Output the [X, Y] coordinate of the center of the cell containing the given text.  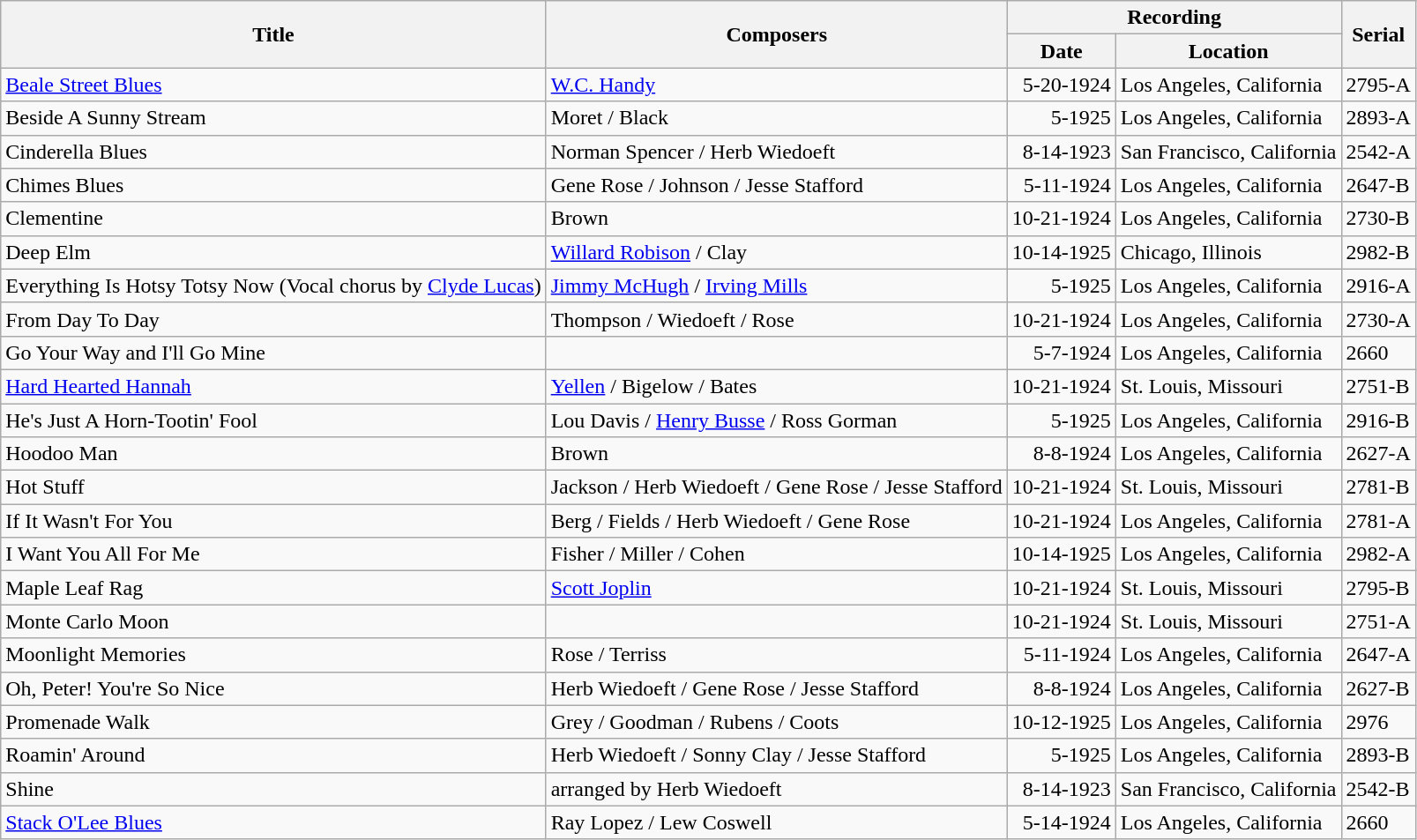
Chicago, Illinois [1228, 252]
W.C. Handy [776, 85]
Go Your Way and I'll Go Mine [273, 353]
2976 [1378, 722]
From Day To Day [273, 319]
Thompson / Wiedoeft / Rose [776, 319]
Hot Stuff [273, 487]
Title [273, 34]
10-12-1925 [1062, 722]
Beside A Sunny Stream [273, 118]
Chimes Blues [273, 185]
Herb Wiedoeft / Gene Rose / Jesse Stafford [776, 688]
2627-A [1378, 454]
Oh, Peter! You're So Nice [273, 688]
Ray Lopez / Lew Coswell [776, 822]
2795-B [1378, 588]
Deep Elm [273, 252]
Promenade Walk [273, 722]
Lou Davis / Henry Busse / Ross Gorman [776, 420]
2893-A [1378, 118]
2542-A [1378, 152]
2730-B [1378, 219]
2982-B [1378, 252]
Location [1228, 51]
Hard Hearted Hannah [273, 386]
He's Just A Horn-Tootin' Fool [273, 420]
Stack O'Lee Blues [273, 822]
Maple Leaf Rag [273, 588]
5-14-1924 [1062, 822]
If It Wasn't For You [273, 521]
2982-A [1378, 554]
Serial [1378, 34]
2647-B [1378, 185]
Recording [1175, 18]
5-7-1924 [1062, 353]
Jackson / Herb Wiedoeft / Gene Rose / Jesse Stafford [776, 487]
2916-B [1378, 420]
2781-B [1378, 487]
Yellen / Bigelow / Bates [776, 386]
Date [1062, 51]
arranged by Herb Wiedoeft [776, 789]
Norman Spencer / Herb Wiedoeft [776, 152]
Moret / Black [776, 118]
Grey / Goodman / Rubens / Coots [776, 722]
Berg / Fields / Herb Wiedoeft / Gene Rose [776, 521]
Jimmy McHugh / Irving Mills [776, 286]
Roamin' Around [273, 755]
2795-A [1378, 85]
2542-B [1378, 789]
Composers [776, 34]
Cinderella Blues [273, 152]
Monte Carlo Moon [273, 621]
Clementine [273, 219]
Rose / Terriss [776, 655]
Herb Wiedoeft / Sonny Clay / Jesse Stafford [776, 755]
Gene Rose / Johnson / Jesse Stafford [776, 185]
Fisher / Miller / Cohen [776, 554]
Moonlight Memories [273, 655]
2781-A [1378, 521]
Shine [273, 789]
2647-A [1378, 655]
Scott Joplin [776, 588]
2893-B [1378, 755]
2751-A [1378, 621]
2627-B [1378, 688]
Willard Robison / Clay [776, 252]
2730-A [1378, 319]
5-20-1924 [1062, 85]
2916-A [1378, 286]
Everything Is Hotsy Totsy Now (Vocal chorus by Clyde Lucas) [273, 286]
I Want You All For Me [273, 554]
Hoodoo Man [273, 454]
Beale Street Blues [273, 85]
2751-B [1378, 386]
